Capture the cell that displays the provided text and extract its (X, Y) central coordinate. 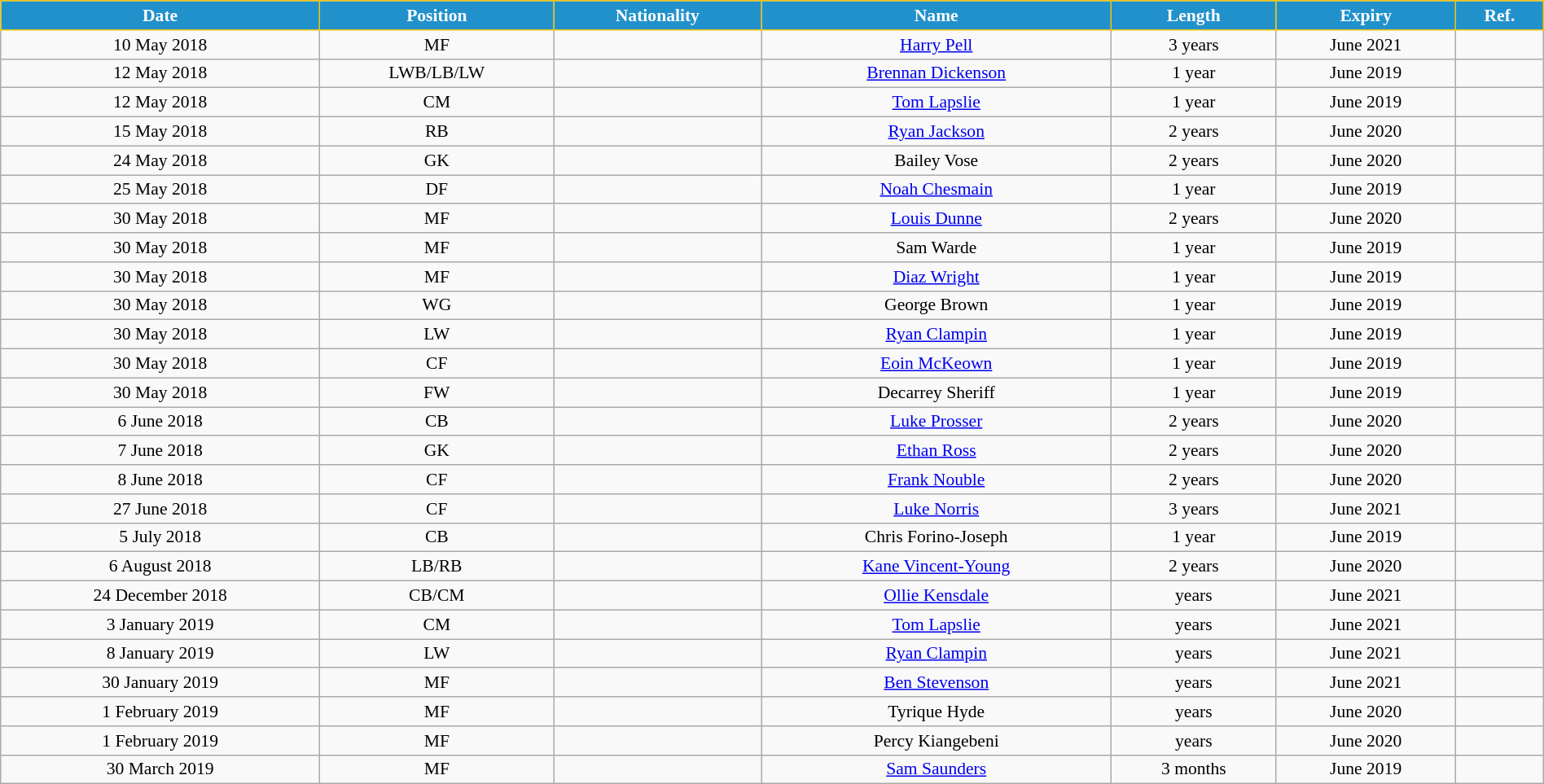
LB/RB (437, 567)
Decarrey Sheriff (936, 392)
Ref. (1500, 15)
WG (437, 305)
RB (437, 132)
24 December 2018 (160, 596)
10 May 2018 (160, 45)
Percy Kiangebeni (936, 741)
Sam Warde (936, 247)
25 May 2018 (160, 190)
Noah Chesmain (936, 190)
George Brown (936, 305)
LWB/LB/LW (437, 73)
Ben Stevenson (936, 683)
Frank Nouble (936, 480)
Diaz Wright (936, 277)
15 May 2018 (160, 132)
Kane Vincent-Young (936, 567)
3 January 2019 (160, 624)
FW (437, 392)
7 June 2018 (160, 451)
30 March 2019 (160, 769)
Ethan Ross (936, 451)
Length (1194, 15)
5 July 2018 (160, 537)
30 January 2019 (160, 683)
8 June 2018 (160, 480)
Date (160, 15)
Luke Prosser (936, 422)
Tyrique Hyde (936, 712)
24 May 2018 (160, 160)
3 months (1194, 769)
8 January 2019 (160, 654)
Position (437, 15)
Eoin McKeown (936, 364)
Brennan Dickenson (936, 73)
Name (936, 15)
DF (437, 190)
6 August 2018 (160, 567)
27 June 2018 (160, 509)
Louis Dunne (936, 219)
Chris Forino-Joseph (936, 537)
Expiry (1366, 15)
Bailey Vose (936, 160)
Ollie Kensdale (936, 596)
CB/CM (437, 596)
6 June 2018 (160, 422)
Nationality (657, 15)
Sam Saunders (936, 769)
Ryan Jackson (936, 132)
Luke Norris (936, 509)
Harry Pell (936, 45)
